Return the (x, y) coordinate for the center point of the cell that contains the specified text.  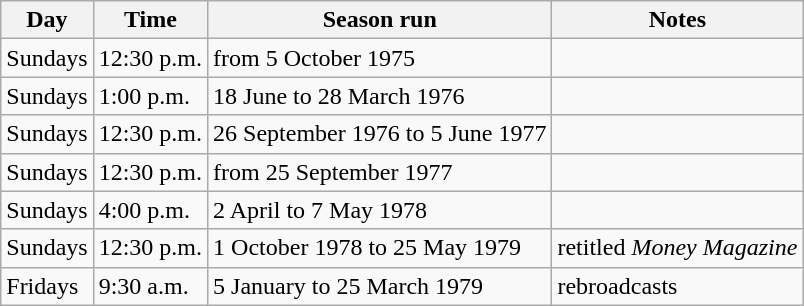
from 5 October 1975 (380, 58)
retitled Money Magazine (678, 248)
26 September 1976 to 5 June 1977 (380, 134)
2 April to 7 May 1978 (380, 210)
Time (150, 20)
4:00 p.m. (150, 210)
Season run (380, 20)
18 June to 28 March 1976 (380, 96)
Fridays (47, 286)
9:30 a.m. (150, 286)
from 25 September 1977 (380, 172)
1 October 1978 to 25 May 1979 (380, 248)
1:00 p.m. (150, 96)
5 January to 25 March 1979 (380, 286)
Day (47, 20)
Notes (678, 20)
rebroadcasts (678, 286)
